Detect which cell encompasses the target text, then output its (x, y) center coordinate. 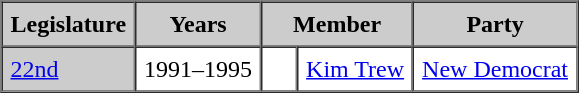
Kim Trew (355, 68)
1991–1995 (198, 68)
Years (198, 24)
Legislature (69, 24)
22nd (69, 68)
New Democrat (495, 68)
Party (495, 24)
Member (337, 24)
